Capture the cell that displays the provided text and extract its [X, Y] central coordinate. 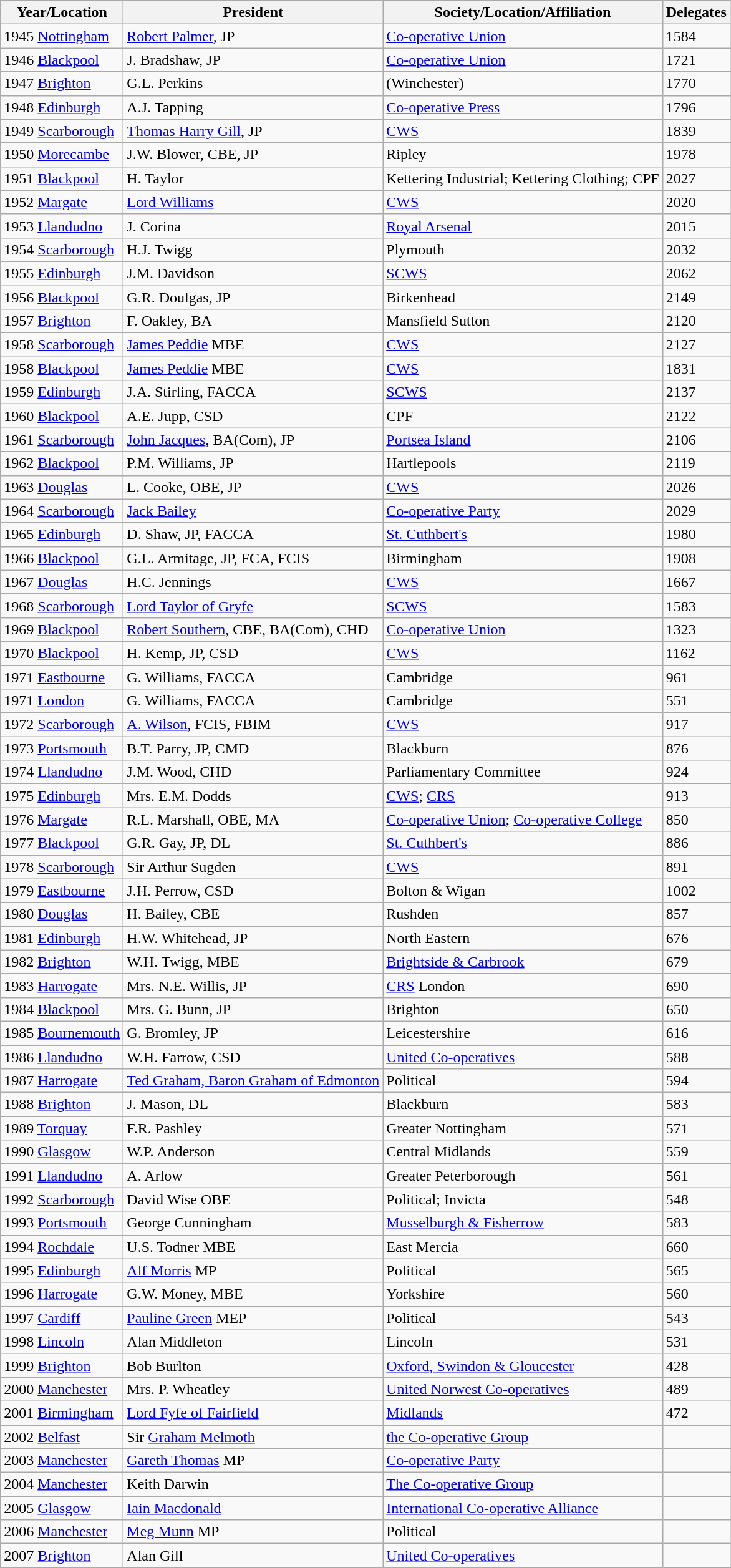
International Co-operative Alliance [523, 1508]
1950 Morecambe [62, 155]
2015 [696, 226]
Bolton & Wigan [523, 891]
Mrs. P. Wheatley [253, 1389]
John Jacques, BA(Com), JP [253, 440]
1981 Edinburgh [62, 938]
the Co-operative Group [523, 1436]
2000 Manchester [62, 1389]
1958 Scarborough [62, 345]
1323 [696, 629]
543 [696, 1318]
Rushden [523, 914]
H. Kemp, JP, CSD [253, 653]
1966 Blackpool [62, 558]
Year/Location [62, 12]
2127 [696, 345]
2119 [696, 463]
United Norwest Co-operatives [523, 1389]
2029 [696, 511]
Delegates [696, 12]
1947 Brighton [62, 84]
1987 Harrogate [62, 1081]
H. Taylor [253, 178]
Political; Invicta [523, 1199]
588 [696, 1057]
1995 Edinburgh [62, 1270]
1979 Eastbourne [62, 891]
1961 Scarborough [62, 440]
1994 Rochdale [62, 1247]
1964 Scarborough [62, 511]
North Eastern [523, 938]
1945 Nottingham [62, 36]
1983 Harrogate [62, 985]
1954 Scarborough [62, 249]
Brightside & Carbrook [523, 962]
1980 [696, 535]
1978 [696, 155]
U.S. Todner MBE [253, 1247]
1959 Edinburgh [62, 392]
1949 Scarborough [62, 131]
489 [696, 1389]
W.H. Twigg, MBE [253, 962]
1970 Blackpool [62, 653]
1978 Scarborough [62, 867]
679 [696, 962]
Ripley [523, 155]
565 [696, 1270]
J.H. Perrow, CSD [253, 891]
Alf Morris MP [253, 1270]
J.A. Stirling, FACCA [253, 392]
H. Bailey, CBE [253, 914]
2062 [696, 273]
(Winchester) [523, 84]
1984 Blackpool [62, 1009]
1973 Portsmouth [62, 748]
Bob Burlton [253, 1365]
2027 [696, 178]
1908 [696, 558]
Sir Graham Melmoth [253, 1436]
1946 Blackpool [62, 60]
561 [696, 1176]
Yorkshire [523, 1294]
1985 Bournemouth [62, 1033]
650 [696, 1009]
H.J. Twigg [253, 249]
G. Bromley, JP [253, 1033]
Greater Peterborough [523, 1176]
Oxford, Swindon & Gloucester [523, 1365]
F.R. Pashley [253, 1128]
1667 [696, 582]
1996 Harrogate [62, 1294]
1999 Brighton [62, 1365]
676 [696, 938]
1998 Lincoln [62, 1342]
472 [696, 1413]
J. Bradshaw, JP [253, 60]
1584 [696, 36]
2001 Birmingham [62, 1413]
2006 Manchester [62, 1532]
G.L. Armitage, JP, FCA, FCIS [253, 558]
Alan Middleton [253, 1342]
1974 Llandudno [62, 772]
1991 Llandudno [62, 1176]
R.L. Marshall, OBE, MA [253, 820]
CWS; CRS [523, 796]
1957 Brighton [62, 321]
Birkenhead [523, 298]
913 [696, 796]
Pauline Green MEP [253, 1318]
616 [696, 1033]
2007 Brighton [62, 1556]
Mrs. E.M. Dodds [253, 796]
W.H. Farrow, CSD [253, 1057]
1997 Cardiff [62, 1318]
850 [696, 820]
594 [696, 1081]
1988 Brighton [62, 1105]
1952 Margate [62, 202]
1972 Scarborough [62, 725]
1953 Llandudno [62, 226]
1831 [696, 369]
1951 Blackpool [62, 178]
1965 Edinburgh [62, 535]
Thomas Harry Gill, JP [253, 131]
Parliamentary Committee [523, 772]
Robert Palmer, JP [253, 36]
Keith Darwin [253, 1484]
1977 Blackpool [62, 843]
Musselburgh & Fisherrow [523, 1223]
A.E. Jupp, CSD [253, 416]
J. Mason, DL [253, 1105]
Lord Taylor of Gryfe [253, 606]
Kettering Industrial; Kettering Clothing; CPF [523, 178]
1976 Margate [62, 820]
East Mercia [523, 1247]
1955 Edinburgh [62, 273]
David Wise OBE [253, 1199]
Mrs. G. Bunn, JP [253, 1009]
1796 [696, 107]
Lord Williams [253, 202]
Royal Arsenal [523, 226]
876 [696, 748]
B.T. Parry, JP, CMD [253, 748]
A.J. Tapping [253, 107]
2002 Belfast [62, 1436]
1967 Douglas [62, 582]
Co-operative Press [523, 107]
Alan Gill [253, 1556]
P.M. Williams, JP [253, 463]
2020 [696, 202]
560 [696, 1294]
1980 Douglas [62, 914]
2122 [696, 416]
Central Midlands [523, 1152]
1990 Glasgow [62, 1152]
1948 Edinburgh [62, 107]
690 [696, 985]
571 [696, 1128]
G.L. Perkins [253, 84]
Hartlepools [523, 463]
428 [696, 1365]
1721 [696, 60]
1992 Scarborough [62, 1199]
F. Oakley, BA [253, 321]
917 [696, 725]
Iain Macdonald [253, 1508]
2032 [696, 249]
1971 London [62, 701]
1993 Portsmouth [62, 1223]
1956 Blackpool [62, 298]
961 [696, 677]
2120 [696, 321]
H.C. Jennings [253, 582]
857 [696, 914]
2137 [696, 392]
A. Wilson, FCIS, FBIM [253, 725]
1975 Edinburgh [62, 796]
1960 Blackpool [62, 416]
Brighton [523, 1009]
886 [696, 843]
Plymouth [523, 249]
Robert Southern, CBE, BA(Com), CHD [253, 629]
559 [696, 1152]
Ted Graham, Baron Graham of Edmonton [253, 1081]
1839 [696, 131]
Lincoln [523, 1342]
1002 [696, 891]
J. Corina [253, 226]
Lord Fyfe of Fairfield [253, 1413]
J.M. Wood, CHD [253, 772]
2149 [696, 298]
Jack Bailey [253, 511]
1962 Blackpool [62, 463]
Portsea Island [523, 440]
President [253, 12]
Leicestershire [523, 1033]
548 [696, 1199]
Gareth Thomas MP [253, 1461]
1969 Blackpool [62, 629]
Society/Location/Affiliation [523, 12]
Meg Munn MP [253, 1532]
1958 Blackpool [62, 369]
G.R. Gay, JP, DL [253, 843]
1989 Torquay [62, 1128]
Co-operative Union; Co-operative College [523, 820]
1982 Brighton [62, 962]
Sir Arthur Sugden [253, 867]
J.W. Blower, CBE, JP [253, 155]
2106 [696, 440]
2004 Manchester [62, 1484]
891 [696, 867]
1971 Eastbourne [62, 677]
551 [696, 701]
924 [696, 772]
L. Cooke, OBE, JP [253, 487]
2005 Glasgow [62, 1508]
D. Shaw, JP, FACCA [253, 535]
531 [696, 1342]
Greater Nottingham [523, 1128]
660 [696, 1247]
Birmingham [523, 558]
J.M. Davidson [253, 273]
G.W. Money, MBE [253, 1294]
1963 Douglas [62, 487]
H.W. Whitehead, JP [253, 938]
CPF [523, 416]
CRS London [523, 985]
W.P. Anderson [253, 1152]
A. Arlow [253, 1176]
1968 Scarborough [62, 606]
2003 Manchester [62, 1461]
Mrs. N.E. Willis, JP [253, 985]
Midlands [523, 1413]
1162 [696, 653]
2026 [696, 487]
G.R. Doulgas, JP [253, 298]
1986 Llandudno [62, 1057]
George Cunningham [253, 1223]
Mansfield Sutton [523, 321]
1770 [696, 84]
1583 [696, 606]
The Co-operative Group [523, 1484]
